Detect which cell encompasses the target text, then output its [X, Y] center coordinate. 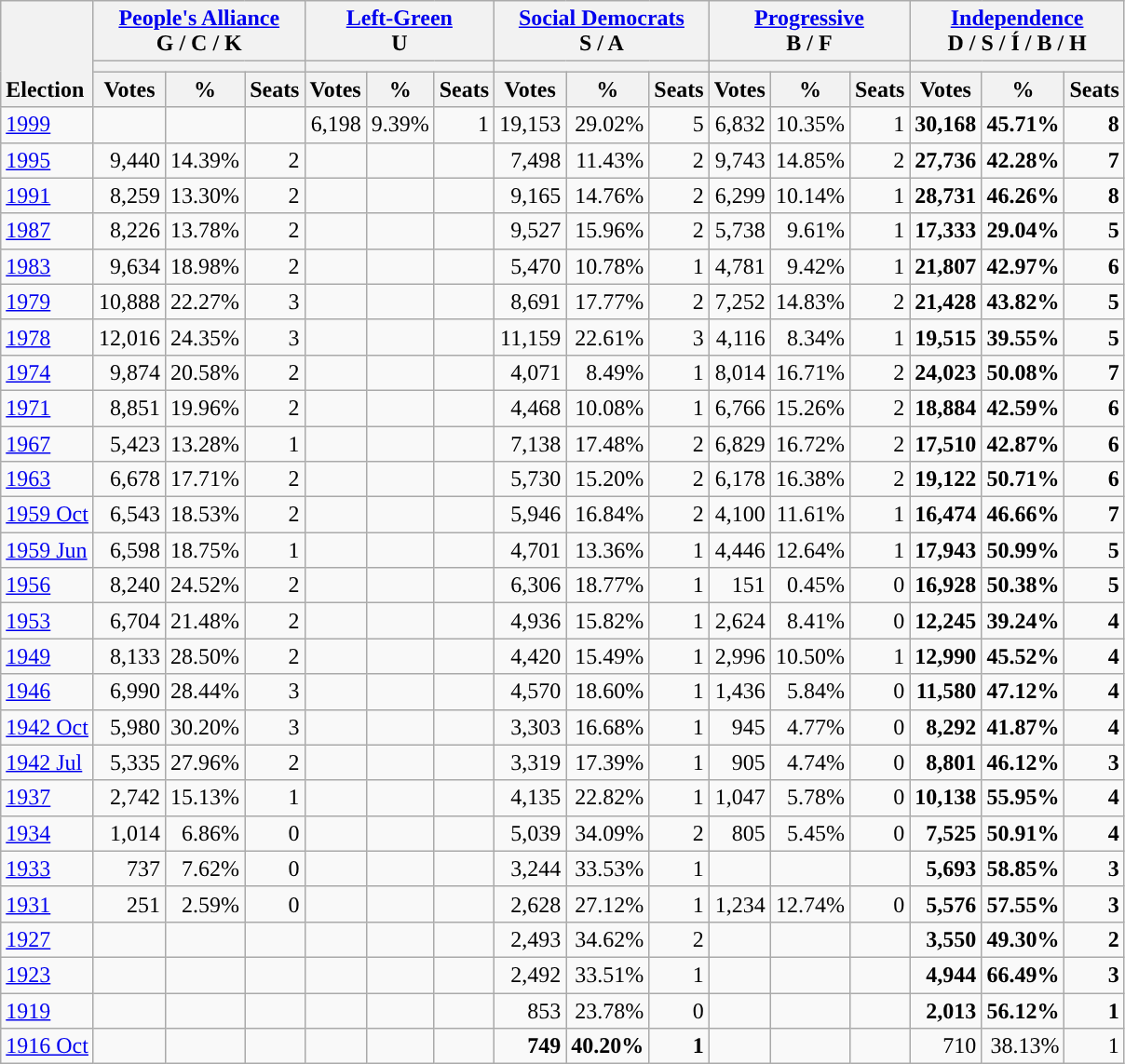
16.71% [810, 372]
17.77% [607, 302]
18.75% [205, 550]
2,013 [946, 1010]
45.71% [1023, 125]
7,252 [739, 302]
27,736 [946, 160]
11,580 [946, 692]
50.91% [1023, 833]
5,946 [531, 515]
2,996 [739, 656]
17.39% [607, 762]
19,122 [946, 479]
4,468 [531, 408]
19,153 [531, 125]
1959 Jun [47, 550]
9,527 [531, 231]
6,198 [335, 125]
1991 [47, 195]
12.74% [810, 904]
1916 Oct [47, 1046]
38.13% [1023, 1046]
11,159 [531, 337]
6,829 [739, 444]
1999 [47, 125]
1946 [47, 692]
0.45% [810, 586]
6,990 [129, 692]
15.20% [607, 479]
5,738 [739, 231]
33.53% [607, 869]
21.48% [205, 621]
1919 [47, 1010]
1987 [47, 231]
5.78% [810, 798]
1927 [47, 939]
1933 [47, 869]
1923 [47, 975]
16.68% [607, 727]
6,543 [129, 515]
10.08% [607, 408]
15.82% [607, 621]
8,133 [129, 656]
6,306 [531, 586]
30,168 [946, 125]
27.96% [205, 762]
46.66% [1023, 515]
18,884 [946, 408]
24.52% [205, 586]
749 [531, 1046]
49.30% [1023, 939]
21,428 [946, 302]
7,138 [531, 444]
58.85% [1023, 869]
8,801 [946, 762]
20.58% [205, 372]
710 [946, 1046]
19.96% [205, 408]
17,333 [946, 231]
5,980 [129, 727]
12.64% [810, 550]
6,299 [739, 195]
9.42% [810, 266]
16,474 [946, 515]
1963 [47, 479]
14.76% [607, 195]
14.83% [810, 302]
17,943 [946, 550]
8,014 [739, 372]
29.04% [1023, 231]
1956 [47, 586]
22.27% [205, 302]
12,990 [946, 656]
9,440 [129, 160]
9,634 [129, 266]
251 [129, 904]
46.12% [1023, 762]
13.78% [205, 231]
Left-GreenU [400, 32]
24,023 [946, 372]
1949 [47, 656]
39.55% [1023, 337]
42.28% [1023, 160]
2.59% [205, 904]
10.78% [607, 266]
2,628 [531, 904]
22.82% [607, 798]
8.34% [810, 337]
28,731 [946, 195]
1974 [47, 372]
42.87% [1023, 444]
11.61% [810, 515]
People's AllianceG / C / K [199, 32]
4,781 [739, 266]
6,598 [129, 550]
2,492 [531, 975]
15.26% [810, 408]
23.78% [607, 1010]
27.12% [607, 904]
3,319 [531, 762]
4,116 [739, 337]
8.41% [810, 621]
4,420 [531, 656]
41.87% [1023, 727]
5.84% [810, 692]
1983 [47, 266]
10.14% [810, 195]
10.35% [810, 125]
4,446 [739, 550]
24.35% [205, 337]
46.26% [1023, 195]
18.60% [607, 692]
Social DemocratsS / A [602, 32]
2,624 [739, 621]
5,470 [531, 266]
151 [739, 586]
18.77% [607, 586]
4,100 [739, 515]
4,071 [531, 372]
1,436 [739, 692]
1971 [47, 408]
18.53% [205, 515]
5.45% [810, 833]
34.62% [607, 939]
1979 [47, 302]
3,550 [946, 939]
6,832 [739, 125]
21,807 [946, 266]
28.50% [205, 656]
5,335 [129, 762]
15.96% [607, 231]
16,928 [946, 586]
12,016 [129, 337]
13.36% [607, 550]
17.48% [607, 444]
9,165 [531, 195]
8,691 [531, 302]
4,936 [531, 621]
3,244 [531, 869]
14.85% [810, 160]
1959 Oct [47, 515]
905 [739, 762]
42.59% [1023, 408]
14.39% [205, 160]
50.08% [1023, 372]
945 [739, 727]
6,178 [739, 479]
1,014 [129, 833]
17.71% [205, 479]
7,525 [946, 833]
4,135 [531, 798]
55.95% [1023, 798]
1,047 [739, 798]
5,576 [946, 904]
4,944 [946, 975]
30.20% [205, 727]
6,766 [739, 408]
22.61% [607, 337]
45.52% [1023, 656]
43.82% [1023, 302]
9.61% [810, 231]
1,234 [739, 904]
42.97% [1023, 266]
18.98% [205, 266]
15.13% [205, 798]
16.38% [810, 479]
39.24% [1023, 621]
853 [531, 1010]
34.09% [607, 833]
8.49% [607, 372]
8,226 [129, 231]
1942 Jul [47, 762]
19,515 [946, 337]
9,874 [129, 372]
17,510 [946, 444]
12,245 [946, 621]
2,493 [531, 939]
1995 [47, 160]
805 [739, 833]
8,240 [129, 586]
56.12% [1023, 1010]
1967 [47, 444]
4,570 [531, 692]
3,303 [531, 727]
737 [129, 869]
50.71% [1023, 479]
1953 [47, 621]
6.86% [205, 833]
40.20% [607, 1046]
9.39% [400, 125]
5,039 [531, 833]
50.38% [1023, 586]
4.77% [810, 727]
6,678 [129, 479]
57.55% [1023, 904]
13.28% [205, 444]
6,704 [129, 621]
10,138 [946, 798]
29.02% [607, 125]
2,742 [129, 798]
1978 [47, 337]
47.12% [1023, 692]
4.74% [810, 762]
8,851 [129, 408]
28.44% [205, 692]
5,730 [531, 479]
15.49% [607, 656]
1934 [47, 833]
1942 Oct [47, 727]
11.43% [607, 160]
33.51% [607, 975]
9,743 [739, 160]
1937 [47, 798]
7.62% [205, 869]
5,423 [129, 444]
7,498 [531, 160]
8,259 [129, 195]
16.72% [810, 444]
16.84% [607, 515]
13.30% [205, 195]
50.99% [1023, 550]
66.49% [1023, 975]
10.50% [810, 656]
4,701 [531, 550]
5,693 [946, 869]
IndependenceD / S / Í / B / H [1017, 32]
1931 [47, 904]
8,292 [946, 727]
ProgressiveB / F [809, 32]
10,888 [129, 302]
Election [47, 54]
